Capture the cell that displays the provided text and extract its [X, Y] central coordinate. 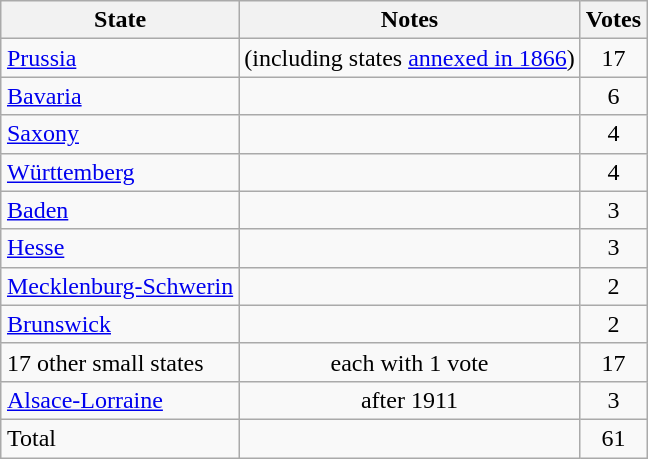
each with 1 vote [410, 362]
Votes [613, 20]
Total [120, 438]
Saxony [120, 134]
State [120, 20]
Alsace-Lorraine [120, 400]
Württemberg [120, 172]
Baden [120, 210]
6 [613, 96]
Hesse [120, 248]
after 1911 [410, 400]
Notes [410, 20]
Mecklenburg-Schwerin [120, 286]
Bavaria [120, 96]
Prussia [120, 58]
61 [613, 438]
(including states annexed in 1866) [410, 58]
Brunswick [120, 324]
17 other small states [120, 362]
